Output the (X, Y) coordinate of the center of the cell containing the given text.  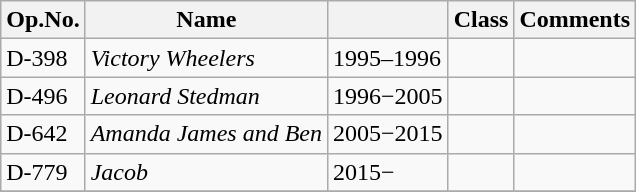
D-779 (43, 172)
Name (206, 20)
D-398 (43, 58)
Jacob (206, 172)
2005−2015 (388, 134)
Comments (575, 20)
1995–1996 (388, 58)
Op.No. (43, 20)
D-642 (43, 134)
D-496 (43, 96)
2015− (388, 172)
Leonard Stedman (206, 96)
1996−2005 (388, 96)
Amanda James and Ben (206, 134)
Class (481, 20)
Victory Wheelers (206, 58)
